For the text-containing cell, return its midpoint in (x, y) coordinate format. 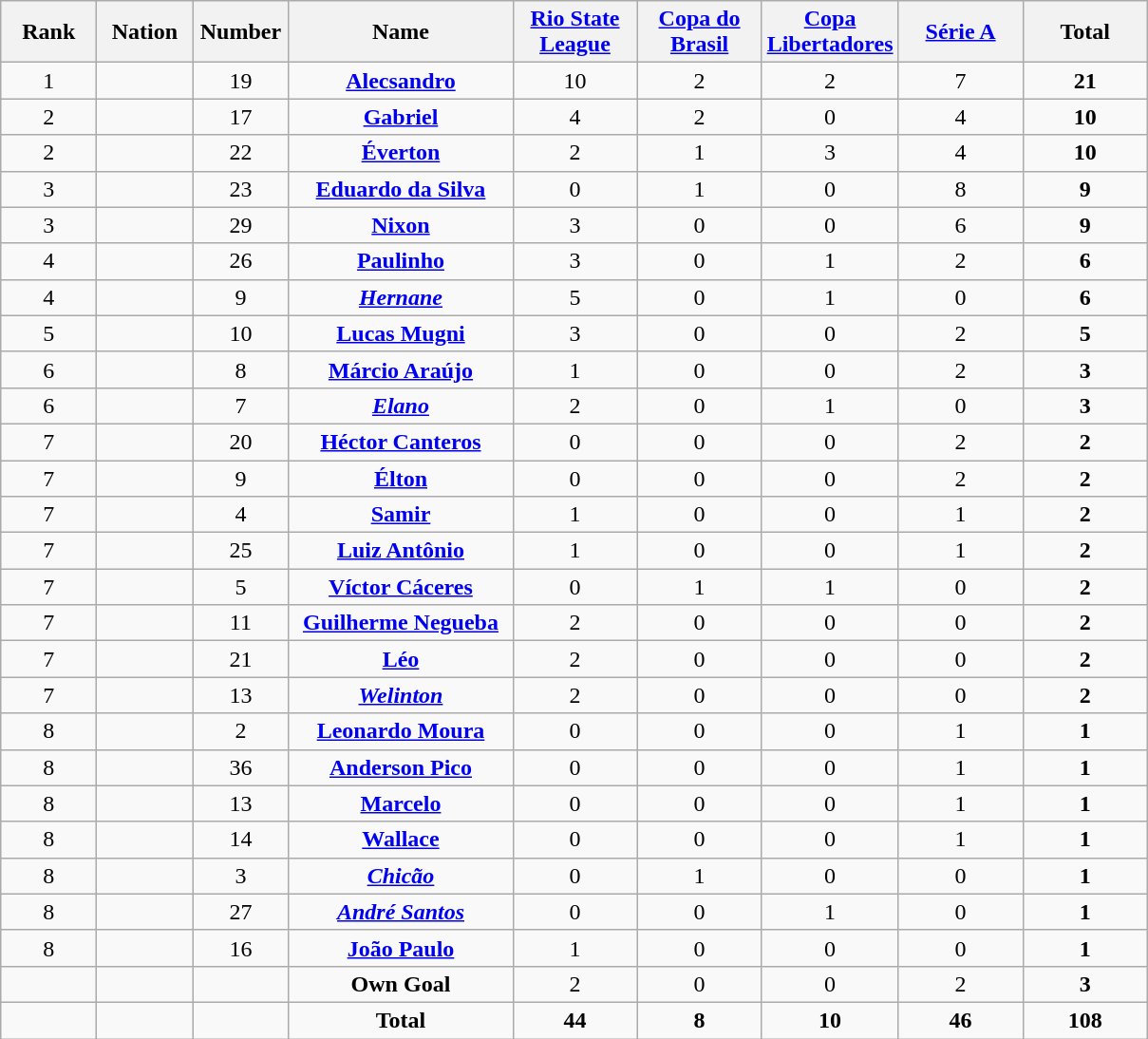
Welinton (401, 695)
11 (241, 623)
Eduardo da Silva (401, 189)
Elano (401, 406)
Marcelo (401, 803)
Copa do Brasil (699, 32)
17 (241, 117)
36 (241, 767)
Samir (401, 515)
Élton (401, 478)
19 (241, 81)
Víctor Cáceres (401, 587)
Série A (961, 32)
46 (961, 1020)
João Paulo (401, 948)
Alecsandro (401, 81)
Márcio Araújo (401, 369)
Éverton (401, 153)
Luiz Antônio (401, 551)
20 (241, 442)
Héctor Canteros (401, 442)
14 (241, 840)
Paulinho (401, 261)
Wallace (401, 840)
Leonardo Moura (401, 731)
23 (241, 189)
Nixon (401, 225)
Nation (144, 32)
Copa Libertadores (830, 32)
27 (241, 912)
29 (241, 225)
Anderson Pico (401, 767)
22 (241, 153)
Number (241, 32)
Hernane (401, 297)
Name (401, 32)
108 (1084, 1020)
Guilherme Negueba (401, 623)
26 (241, 261)
25 (241, 551)
Rio State League (575, 32)
Chicão (401, 876)
Léo (401, 659)
Lucas Mugni (401, 333)
Gabriel (401, 117)
Rank (49, 32)
Own Goal (401, 984)
44 (575, 1020)
André Santos (401, 912)
16 (241, 948)
